Capture the cell that displays the provided text and extract its (x, y) central coordinate. 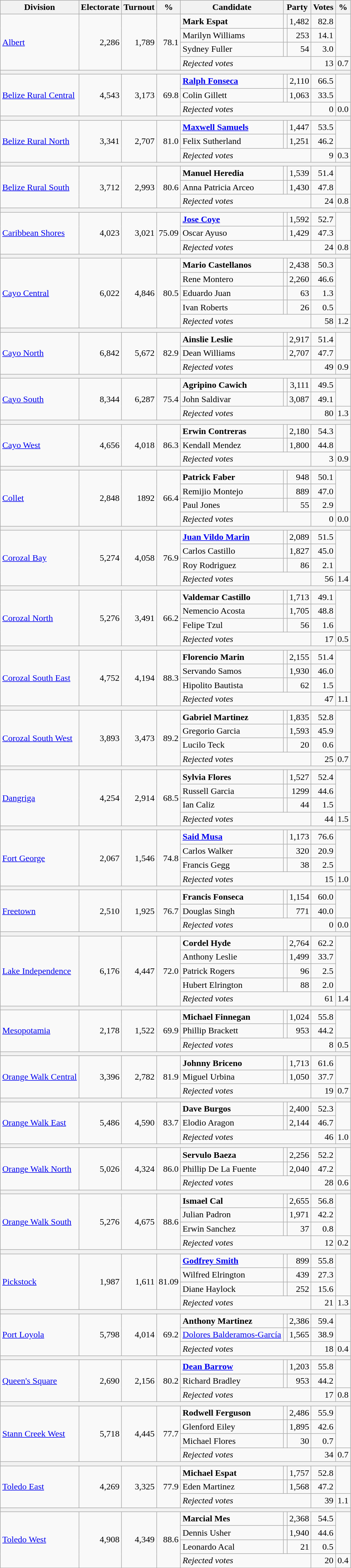
83.7 (169, 1123)
1,757 (299, 1473)
13 (323, 63)
Ian Caliz (232, 805)
Anna Patricia Arceo (232, 187)
6,287 (139, 399)
75.4 (169, 399)
Caribbean Shores (40, 233)
66.4 (169, 498)
46.2 (323, 141)
1,430 (299, 187)
Candidate (232, 7)
8 (323, 1045)
2,368 (299, 1519)
Michael Finnegan (232, 1017)
19 (323, 1091)
Corozal South East (40, 678)
3,341 (100, 141)
1,499 (299, 957)
37.7 (323, 1077)
50.3 (323, 265)
1,063 (299, 95)
Dolores Balderamos-García (232, 1335)
Division (40, 7)
1,800 (299, 445)
3,396 (100, 1077)
2.0 (323, 985)
3,712 (100, 187)
88 (299, 985)
38 (299, 865)
Orange Walk East (40, 1123)
Servando Samos (232, 671)
Dangriga (40, 798)
Douglas Singh (232, 911)
3 (323, 459)
4,269 (100, 1487)
4,445 (139, 1434)
48.8 (323, 611)
37 (299, 1229)
1,251 (299, 141)
49.5 (323, 385)
4,018 (139, 445)
1,154 (299, 897)
5,486 (100, 1123)
4,058 (139, 558)
Orange Walk North (40, 1169)
47.7 (323, 353)
80.2 (169, 1381)
771 (299, 911)
69.9 (169, 1031)
62 (299, 685)
Remijio Montejo (232, 491)
2.9 (323, 505)
Richard Bradley (232, 1381)
2,144 (299, 1123)
86.0 (169, 1169)
Felipe Tzul (232, 625)
Johnny Briceno (232, 1063)
Marilyn Williams (232, 35)
Orange Walk Central (40, 1077)
51.5 (323, 537)
Lake Independence (40, 971)
Ainslie Leslie (232, 339)
Rodwell Ferguson (232, 1413)
66.5 (323, 81)
Pickstock (40, 1282)
3,893 (100, 738)
2,782 (139, 1077)
Party (297, 7)
2,155 (299, 657)
Orange Walk South (40, 1222)
Servulo Baeza (232, 1155)
4,846 (139, 293)
6,176 (100, 971)
3,491 (139, 618)
1,593 (299, 731)
61 (323, 999)
4,908 (100, 1540)
Colin Gillett (232, 95)
Florencio Marin (232, 657)
69.8 (169, 95)
12 (323, 1243)
948 (299, 477)
Carlos Walker (232, 851)
3,325 (139, 1487)
4,590 (139, 1123)
82.9 (169, 353)
Diane Haylock (232, 1289)
Belize Rural Central (40, 95)
50.1 (323, 477)
54 (299, 49)
26 (299, 307)
2,040 (299, 1169)
27.3 (323, 1275)
69.2 (169, 1335)
1,527 (299, 777)
40.0 (323, 911)
Dennis Usher (232, 1533)
Marcial Mes (232, 1519)
2,067 (100, 858)
Lucilo Teck (232, 745)
4,194 (139, 678)
Gabriel Martinez (232, 717)
253 (299, 35)
42.6 (323, 1427)
78.1 (169, 42)
Stann Creek West (40, 1434)
Phillip De La Fuente (232, 1169)
439 (299, 1275)
Francis Fonseca (232, 897)
Ivan Roberts (232, 307)
Patrick Faber (232, 477)
Erwin Sanchez (232, 1229)
Queen's Square (40, 1381)
15 (323, 879)
1,173 (299, 837)
2,400 (299, 1109)
Mark Espat (232, 21)
54.3 (323, 431)
3,173 (139, 95)
62.2 (323, 943)
Electorate (100, 7)
Manuel Heredia (232, 173)
Gregorio Garcia (232, 731)
Valdemar Castillo (232, 597)
Felix Sutherland (232, 141)
58 (323, 321)
320 (299, 851)
Juan Vildo Marin (232, 537)
33.7 (323, 957)
52.2 (323, 1155)
2,848 (100, 498)
3.0 (323, 49)
52.7 (323, 219)
Patrick Rogers (232, 971)
4,675 (139, 1222)
Phillip Brackett (232, 1031)
1299 (299, 791)
1,203 (299, 1367)
4,447 (139, 971)
20.9 (323, 851)
47.8 (323, 187)
Votes (323, 7)
47 (323, 699)
252 (299, 1289)
2,286 (100, 42)
Corozal North (40, 618)
4,324 (139, 1169)
889 (299, 491)
2,438 (299, 265)
Turnout (139, 7)
1,930 (299, 671)
66.2 (169, 618)
Cayo South (40, 399)
Maxwell Samuels (232, 127)
Carlos Castillo (232, 551)
899 (299, 1261)
Cayo North (40, 353)
Godfrey Smith (232, 1261)
4,014 (139, 1335)
2,178 (100, 1031)
2,486 (299, 1413)
Dave Burgos (232, 1109)
1,987 (100, 1282)
Said Musa (232, 837)
5,718 (100, 1434)
1,827 (299, 551)
4,023 (100, 233)
39 (323, 1501)
1,789 (139, 42)
63 (299, 293)
Russell Garcia (232, 791)
Wilfred Elrington (232, 1275)
68.5 (169, 798)
Corozal South West (40, 738)
47.0 (323, 491)
1892 (139, 498)
1,971 (299, 1215)
75.09 (169, 233)
55.9 (323, 1413)
Anthony Martinez (232, 1321)
John Saldivar (232, 399)
38.9 (323, 1335)
76.9 (169, 558)
1,050 (299, 1077)
47.3 (323, 233)
81.0 (169, 141)
Paul Jones (232, 505)
54.5 (323, 1519)
3,021 (139, 233)
5,274 (100, 558)
2,993 (139, 187)
89.2 (169, 738)
46.0 (323, 671)
1,546 (139, 858)
2,260 (299, 279)
88.3 (169, 678)
Freetown (40, 911)
Port Loyola (40, 1335)
Cordel Hyde (232, 943)
Leonardo Acal (232, 1547)
Ismael Cal (232, 1201)
1,565 (299, 1335)
Roy Rodriguez (232, 565)
1,592 (299, 219)
77.9 (169, 1487)
Fort George (40, 858)
1,482 (299, 21)
52.3 (323, 1109)
Sydney Fuller (232, 49)
2.1 (323, 565)
Oscar Ayuso (232, 233)
Eduardo Juan (232, 293)
44.8 (323, 445)
14.1 (323, 35)
Rene Montero (232, 279)
49 (323, 367)
Erwin Contreras (232, 431)
6,842 (100, 353)
Kendall Mendez (232, 445)
42.2 (323, 1215)
Anthony Leslie (232, 957)
1,705 (299, 611)
Dean Williams (232, 353)
52.4 (323, 777)
Mario Castellanos (232, 265)
18 (323, 1349)
81.09 (169, 1282)
34 (323, 1455)
2,655 (299, 1201)
Elodio Aragon (232, 1123)
2,917 (299, 339)
46.6 (323, 279)
1,539 (299, 173)
45.0 (323, 551)
Dean Barrow (232, 1367)
Belize Rural South (40, 187)
2,386 (299, 1321)
45.9 (323, 731)
2,156 (139, 1381)
25 (323, 759)
3,111 (299, 385)
1,429 (299, 233)
1,925 (139, 911)
2,180 (299, 431)
Francis Gegg (232, 865)
8,344 (100, 399)
1,024 (299, 1017)
74.8 (169, 858)
1,447 (299, 127)
76.6 (323, 837)
0.2 (343, 1243)
Nemencio Acosta (232, 611)
Agripino Cawich (232, 385)
5,026 (100, 1169)
6,022 (100, 293)
Michael Espat (232, 1473)
1,611 (139, 1282)
Toledo East (40, 1487)
55 (299, 505)
61.6 (323, 1063)
76.7 (169, 911)
80.6 (169, 187)
81.9 (169, 1077)
9 (323, 155)
15.6 (323, 1289)
4,656 (100, 445)
0.3 (343, 155)
Hipolito Bautista (232, 685)
3,087 (299, 399)
59.4 (323, 1321)
Corozal Bay (40, 558)
1.2 (343, 321)
Sylvia Flores (232, 777)
4,349 (139, 1540)
4,254 (100, 798)
2,510 (100, 911)
5,672 (139, 353)
Cayo Central (40, 293)
56.8 (323, 1201)
80.5 (169, 293)
Miguel Urbina (232, 1077)
1,835 (299, 717)
Cayo West (40, 445)
1,522 (139, 1031)
28 (323, 1183)
Michael Flores (232, 1441)
1,940 (299, 1533)
2,089 (299, 537)
86.3 (169, 445)
Julian Padron (232, 1215)
4,543 (100, 95)
30 (299, 1441)
Jose Coye (232, 219)
Toledo West (40, 1540)
Belize Rural North (40, 141)
Eden Martinez (232, 1487)
72.0 (169, 971)
60.0 (323, 897)
Ralph Fonseca (232, 81)
86 (299, 565)
Albert (40, 42)
3,473 (139, 738)
2,256 (299, 1155)
Glenford Eiley (232, 1427)
Hubert Elrington (232, 985)
5,798 (100, 1335)
96 (299, 971)
Mesopotamia (40, 1031)
46.7 (323, 1123)
2,764 (299, 943)
1,568 (299, 1487)
2,110 (299, 81)
82.8 (323, 21)
1,895 (299, 1427)
33.5 (323, 95)
53.5 (323, 127)
4,752 (100, 678)
77.7 (169, 1434)
Collet (40, 498)
2,690 (100, 1381)
1.6 (323, 625)
46 (323, 1137)
80 (323, 413)
2,914 (139, 798)
